Capture the cell that displays the provided text and extract its (x, y) central coordinate. 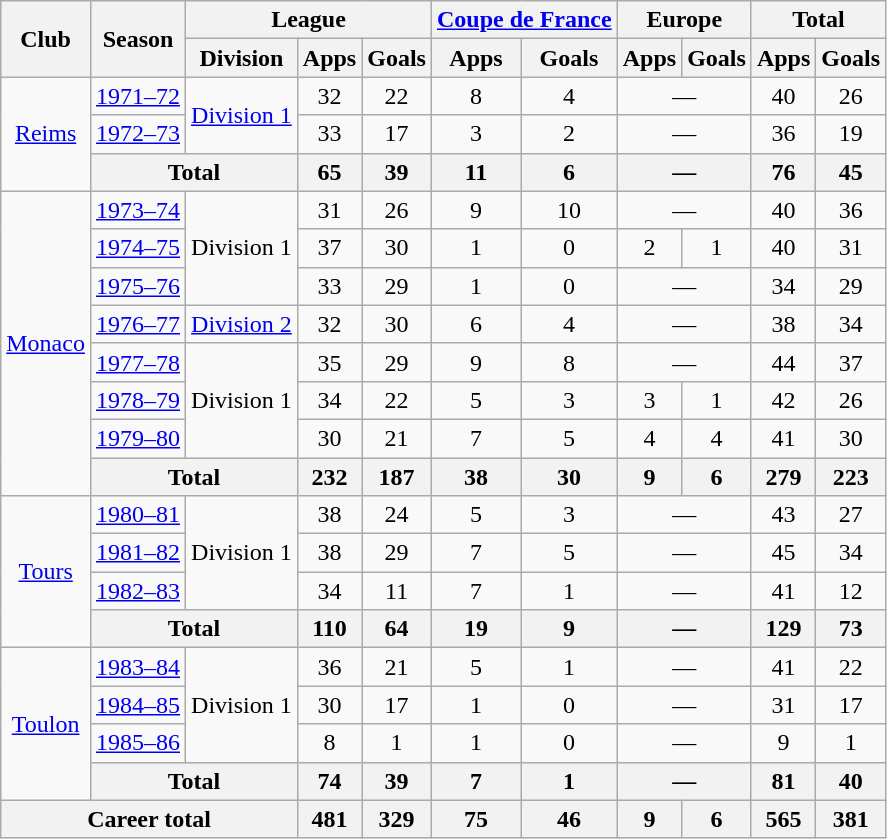
1978–79 (138, 400)
35 (329, 362)
223 (851, 477)
Season (138, 39)
1984–85 (138, 705)
481 (329, 819)
381 (851, 819)
1975–76 (138, 286)
74 (329, 781)
1982–83 (138, 591)
24 (397, 515)
64 (397, 629)
27 (851, 515)
Reims (46, 134)
Club (46, 39)
43 (783, 515)
65 (329, 172)
565 (783, 819)
Division (242, 58)
1976–77 (138, 324)
81 (783, 781)
44 (783, 362)
232 (329, 477)
10 (570, 210)
Monaco (46, 343)
1985–86 (138, 743)
Toulon (46, 724)
75 (476, 819)
279 (783, 477)
73 (851, 629)
187 (397, 477)
Europe (684, 20)
Career total (150, 819)
1971–72 (138, 96)
1980–81 (138, 515)
1979–80 (138, 438)
1972–73 (138, 134)
Division 2 (242, 324)
12 (851, 591)
1977–78 (138, 362)
329 (397, 819)
1983–84 (138, 667)
1974–75 (138, 248)
1973–74 (138, 210)
42 (783, 400)
46 (570, 819)
76 (783, 172)
1981–82 (138, 553)
110 (329, 629)
Coupe de France (524, 20)
129 (783, 629)
Tours (46, 572)
League (309, 20)
